Scan for the cell matching the given text and deliver its [x, y] coordinate at center. 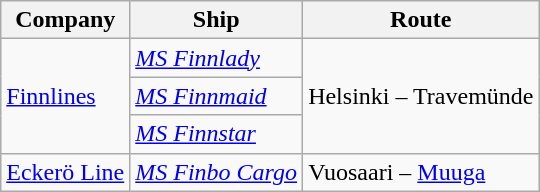
MS Finbo Cargo [216, 172]
Company [66, 20]
Route [421, 20]
MS Finnlady [216, 58]
MS Finnmaid [216, 96]
Ship [216, 20]
Eckerö Line [66, 172]
MS Finnstar [216, 134]
Helsinki – Travemünde [421, 96]
Finnlines [66, 96]
Vuosaari – Muuga [421, 172]
